Pinpoint the cell where the given text exists, returning its [X, Y] midpoint coordinate. 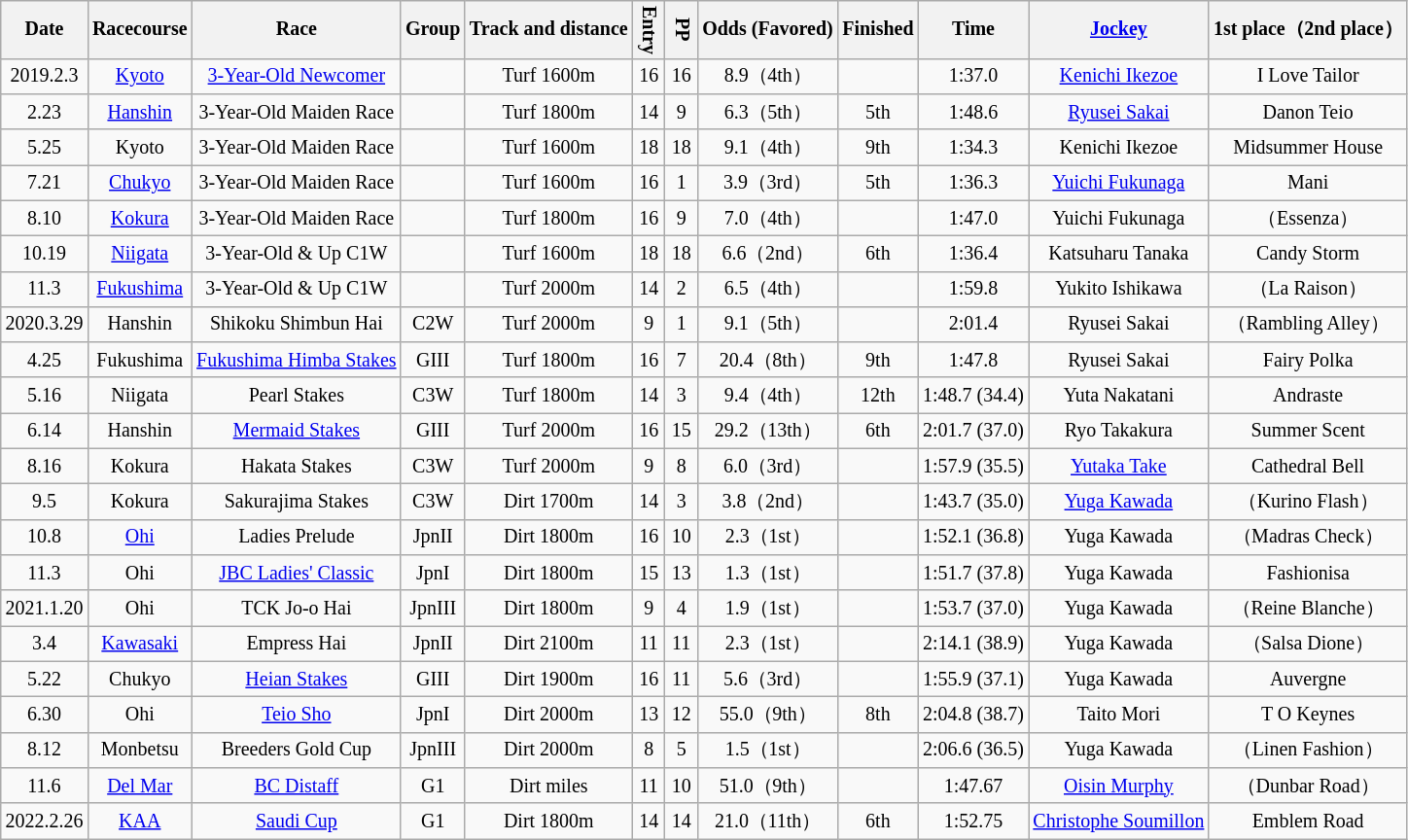
（Rambling Alley） [1308, 325]
4 [681, 609]
1.3（1st） [767, 573]
1:47.8 [972, 360]
6.30 [45, 715]
1:48.7 (34.4) [972, 396]
1:59.8 [972, 289]
Racecourse [140, 29]
Hakata Stakes [296, 467]
（Linen Fashion） [1308, 750]
Dirt 1700m [548, 502]
2:01.7 (37.0) [972, 431]
1st place（2nd place） [1308, 29]
12 [681, 715]
Kawasaki [140, 644]
1:48.6 [972, 112]
Taito Mori [1119, 715]
5 [681, 750]
Race [296, 29]
（Madras Check） [1308, 538]
Danon Teio [1308, 112]
2:06.6 (36.5) [972, 750]
BC Distaff [296, 786]
（La Raison） [1308, 289]
6.6（2nd） [767, 254]
Fukushima Himba Stakes [296, 360]
12th [877, 396]
8.12 [45, 750]
Dirt miles [548, 786]
8th [877, 715]
2019.2.3 [45, 77]
Saudi Cup [296, 821]
1:55.9 (37.1) [972, 680]
11.6 [45, 786]
2.23 [45, 112]
9.1（4th） [767, 147]
Dirt 1900m [548, 680]
3-Year-Old Newcomer [296, 77]
Mermaid Stakes [296, 431]
5.22 [45, 680]
C2W [433, 325]
（Essenza） [1308, 218]
7.0（4th） [767, 218]
3.8（2nd） [767, 502]
Mani [1308, 183]
Del Mar [140, 786]
55.0（9th） [767, 715]
29.2（13th） [767, 431]
2022.2.26 [45, 821]
Midsummer House [1308, 147]
Fairy Polka [1308, 360]
9.5 [45, 502]
Emblem Road [1308, 821]
Cathedral Bell [1308, 467]
Time [972, 29]
（Dunbar Road） [1308, 786]
6.3（5th） [767, 112]
2020.3.29 [45, 325]
1:43.7 (35.0) [972, 502]
10.8 [45, 538]
Sakurajima Stakes [296, 502]
4.25 [45, 360]
1:53.7 (37.0) [972, 609]
Jockey [1119, 29]
5.16 [45, 396]
Date [45, 29]
8.9（4th） [767, 77]
（Reine Blanche） [1308, 609]
2 [681, 289]
Dirt 2100m [548, 644]
T O Keynes [1308, 715]
3.4 [45, 644]
6.14 [45, 431]
6.5（4th） [767, 289]
2:01.4 [972, 325]
Empress Hai [296, 644]
Ladies Prelude [296, 538]
9.4（4th） [767, 396]
Auvergne [1308, 680]
Oisin Murphy [1119, 786]
1.5（1st） [767, 750]
Heian Stakes [296, 680]
1:57.9 (35.5) [972, 467]
3.9（3rd） [767, 183]
1:37.0 [972, 77]
6.0（3rd） [767, 467]
Fashionisa [1308, 573]
Yukito Ishikawa [1119, 289]
Christophe Soumillon [1119, 821]
7.21 [45, 183]
2:14.1 (38.9) [972, 644]
PP [681, 29]
I Love Tailor [1308, 77]
Track and distance [548, 29]
Entry [648, 29]
Yuta Nakatani [1119, 396]
KAA [140, 821]
51.0（9th） [767, 786]
（Salsa Dione） [1308, 644]
1:47.0 [972, 218]
2:04.8 (38.7) [972, 715]
1:52.1 (36.8) [972, 538]
1.9（1st） [767, 609]
（Kurino Flash） [1308, 502]
20.4（8th） [767, 360]
Teio Sho [296, 715]
9.1（5th） [767, 325]
1:36.3 [972, 183]
8.10 [45, 218]
Summer Scent [1308, 431]
Shikoku Shimbun Hai [296, 325]
1:34.3 [972, 147]
1:52.75 [972, 821]
1:51.7 (37.8) [972, 573]
Breeders Gold Cup [296, 750]
10.19 [45, 254]
5.25 [45, 147]
Group [433, 29]
2021.1.20 [45, 609]
TCK Jo-o Hai [296, 609]
Andraste [1308, 396]
1:36.4 [972, 254]
Ryo Takakura [1119, 431]
21.0（11th） [767, 821]
Candy Storm [1308, 254]
Pearl Stakes [296, 396]
7 [681, 360]
Monbetsu [140, 750]
Finished [877, 29]
JBC Ladies' Classic [296, 573]
Katsuharu Tanaka [1119, 254]
1:47.67 [972, 786]
8.16 [45, 467]
Odds (Favored) [767, 29]
Yutaka Take [1119, 467]
5.6（3rd） [767, 680]
